Determine the [x, y] coordinate at the center of the cell enclosing the given text.  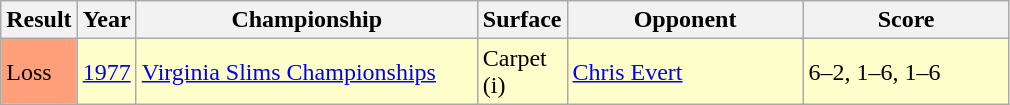
6–2, 1–6, 1–6 [906, 72]
Loss [39, 72]
Result [39, 20]
Year [106, 20]
Carpet (i) [522, 72]
Opponent [685, 20]
Chris Evert [685, 72]
Score [906, 20]
Surface [522, 20]
1977 [106, 72]
Championship [306, 20]
Virginia Slims Championships [306, 72]
